Capture the cell that displays the provided text and extract its (x, y) central coordinate. 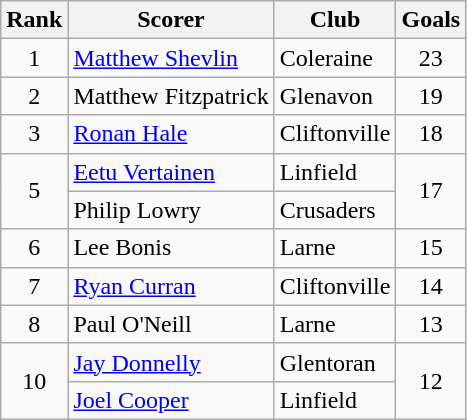
Coleraine (335, 58)
Paul O'Neill (171, 324)
17 (431, 191)
Lee Bonis (171, 248)
Ronan Hale (171, 134)
7 (34, 286)
Matthew Shevlin (171, 58)
Matthew Fitzpatrick (171, 96)
Scorer (171, 20)
Ryan Curran (171, 286)
Club (335, 20)
Goals (431, 20)
10 (34, 381)
3 (34, 134)
13 (431, 324)
Jay Donnelly (171, 362)
2 (34, 96)
12 (431, 381)
5 (34, 191)
14 (431, 286)
18 (431, 134)
Joel Cooper (171, 400)
Rank (34, 20)
Eetu Vertainen (171, 172)
8 (34, 324)
15 (431, 248)
6 (34, 248)
Crusaders (335, 210)
23 (431, 58)
19 (431, 96)
Philip Lowry (171, 210)
Glentoran (335, 362)
Glenavon (335, 96)
1 (34, 58)
